From the cell containing the given text, extract its center point as (x, y) coordinate. 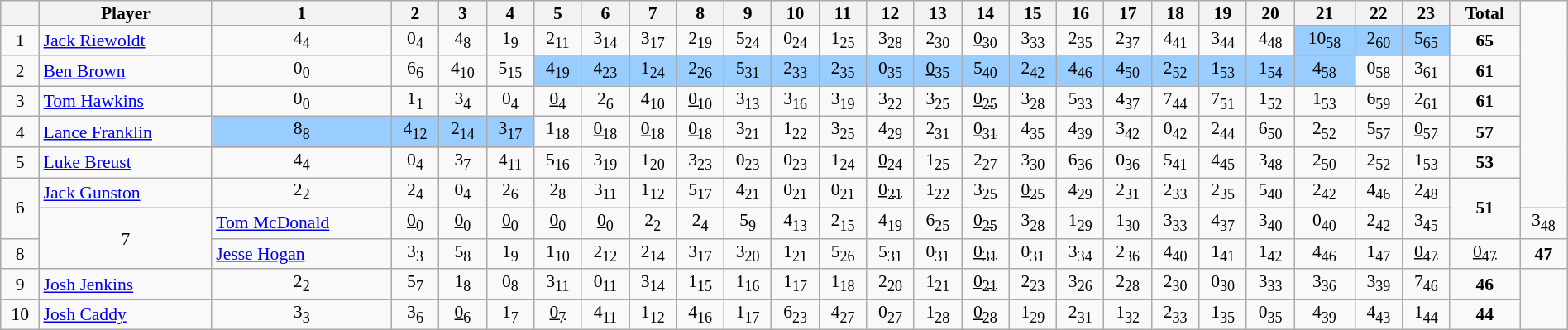
154 (1270, 71)
746 (1426, 285)
441 (1174, 41)
12 (890, 13)
744 (1174, 101)
53 (1485, 162)
557 (1378, 132)
320 (748, 255)
516 (557, 162)
248 (1426, 194)
46 (1485, 285)
147 (1378, 255)
413 (796, 223)
450 (1128, 71)
212 (605, 255)
28 (557, 194)
132 (1128, 314)
Jesse Hogan (301, 255)
66 (415, 71)
042 (1174, 132)
23 (1426, 13)
116 (748, 285)
Total (1485, 13)
Luke Breust (126, 162)
533 (1080, 101)
526 (842, 255)
115 (700, 285)
120 (653, 162)
141 (1222, 255)
326 (1080, 285)
250 (1325, 162)
445 (1222, 162)
010 (700, 101)
34 (463, 101)
51 (1485, 208)
226 (700, 71)
1058 (1325, 41)
211 (557, 41)
236 (1128, 255)
340 (1270, 223)
040 (1325, 223)
Jack Riewoldt (126, 41)
323 (700, 162)
135 (1222, 314)
515 (509, 71)
443 (1378, 314)
541 (1174, 162)
342 (1128, 132)
316 (796, 101)
Tom McDonald (301, 223)
37 (463, 162)
344 (1222, 41)
65 (1485, 41)
152 (1270, 101)
13 (938, 13)
322 (890, 101)
215 (842, 223)
20 (1270, 13)
Player (126, 13)
48 (463, 41)
057 (1426, 132)
011 (605, 285)
08 (509, 285)
261 (1426, 101)
636 (1080, 162)
223 (1032, 285)
130 (1128, 223)
751 (1222, 101)
88 (301, 132)
59 (748, 223)
423 (605, 71)
144 (1426, 314)
565 (1426, 41)
412 (415, 132)
Tom Hawkins (126, 101)
Lance Franklin (126, 132)
435 (1032, 132)
524 (748, 41)
416 (700, 314)
330 (1032, 162)
517 (700, 194)
321 (748, 132)
14 (986, 13)
361 (1426, 71)
260 (1378, 41)
228 (1128, 285)
458 (1325, 71)
Josh Jenkins (126, 285)
334 (1080, 255)
313 (748, 101)
448 (1270, 41)
427 (842, 314)
625 (938, 223)
06 (463, 314)
345 (1426, 223)
128 (938, 314)
440 (1174, 255)
58 (463, 255)
Josh Caddy (126, 314)
659 (1378, 101)
227 (986, 162)
027 (890, 314)
16 (1080, 13)
237 (1128, 41)
47 (1544, 255)
Ben Brown (126, 71)
07 (557, 314)
220 (890, 285)
336 (1325, 285)
110 (557, 255)
142 (1270, 255)
028 (986, 314)
421 (748, 194)
623 (796, 314)
219 (700, 41)
21 (1325, 13)
650 (1270, 132)
339 (1378, 285)
Jack Gunston (126, 194)
36 (415, 314)
15 (1032, 13)
244 (1222, 132)
036 (1128, 162)
058 (1378, 71)
